Return [x, y] of the center of cell containing provided text 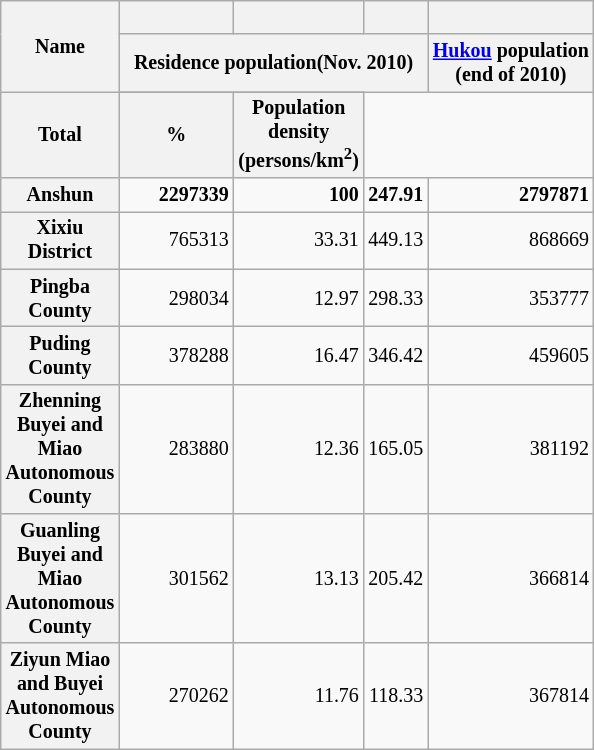
Zhenning Buyei and Miao Autonomous County [60, 450]
11.76 [299, 696]
Guanling Buyei and Miao Autonomous County [60, 578]
% [176, 136]
12.97 [299, 298]
2297339 [176, 196]
381192 [511, 450]
Xixiu District [60, 240]
765313 [176, 240]
298.33 [396, 298]
Pingba County [60, 298]
Hukou population (end of 2010) [511, 64]
16.47 [299, 356]
33.31 [299, 240]
353777 [511, 298]
346.42 [396, 356]
449.13 [396, 240]
298034 [176, 298]
247.91 [396, 196]
459605 [511, 356]
13.13 [299, 578]
Population density (persons/km2) [299, 136]
12.36 [299, 450]
301562 [176, 578]
366814 [511, 578]
Total [60, 136]
118.33 [396, 696]
868669 [511, 240]
Name [60, 46]
Ziyun Miao and Buyei Autonomous County [60, 696]
205.42 [396, 578]
Puding County [60, 356]
100 [299, 196]
Anshun [60, 196]
Residence population(Nov. 2010) [274, 64]
378288 [176, 356]
2797871 [511, 196]
270262 [176, 696]
283880 [176, 450]
367814 [511, 696]
165.05 [396, 450]
